Find where the given text appears and provide that cell's center as [X, Y] coordinate. 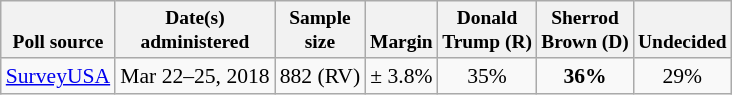
29% [682, 76]
Margin [401, 30]
Samplesize [320, 30]
36% [586, 76]
882 (RV) [320, 76]
SherrodBrown (D) [586, 30]
DonaldTrump (R) [488, 30]
Mar 22–25, 2018 [194, 76]
Poll source [58, 30]
Date(s)administered [194, 30]
± 3.8% [401, 76]
Undecided [682, 30]
35% [488, 76]
SurveyUSA [58, 76]
